Detect which cell encompasses the target text, then output its (X, Y) center coordinate. 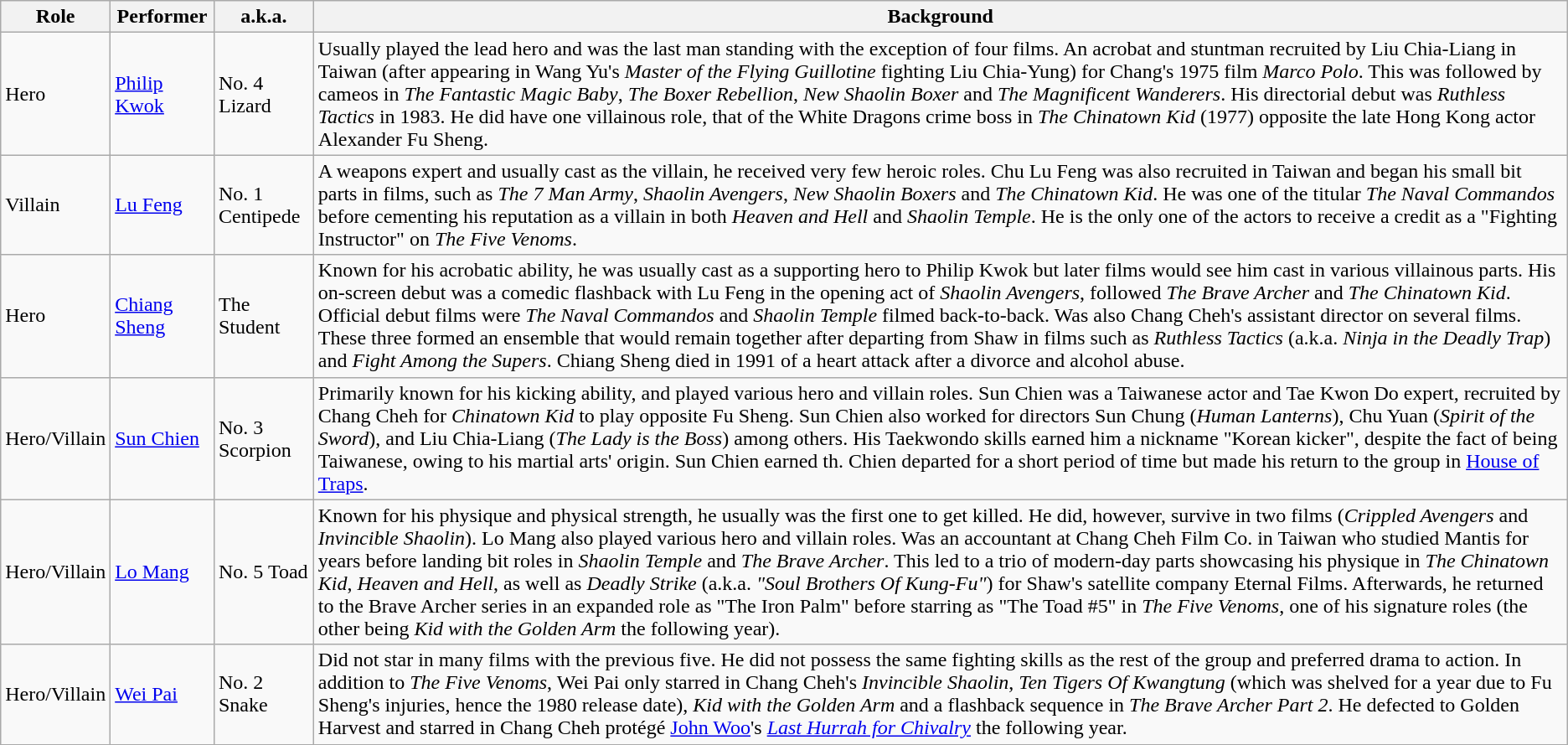
No. 5 Toad (263, 572)
No. 1 Centipede (263, 204)
Background (940, 17)
No. 3 Scorpion (263, 438)
Chiang Sheng (162, 316)
a.k.a. (263, 17)
Villain (55, 204)
Role (55, 17)
Sun Chien (162, 438)
Lo Mang (162, 572)
Lu Feng (162, 204)
No. 2 Snake (263, 694)
Performer (162, 17)
Wei Pai (162, 694)
The Student (263, 316)
Philip Kwok (162, 94)
No. 4 Lizard (263, 94)
